Pinpoint the cell where the given text exists, returning its (X, Y) midpoint coordinate. 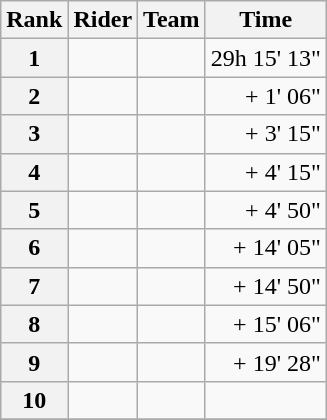
Team (172, 20)
+ 3' 15" (266, 134)
2 (34, 96)
+ 4' 50" (266, 210)
+ 19' 28" (266, 362)
+ 4' 15" (266, 172)
5 (34, 210)
+ 14' 50" (266, 286)
+ 15' 06" (266, 324)
Rank (34, 20)
Rider (103, 20)
6 (34, 248)
29h 15' 13" (266, 58)
Time (266, 20)
7 (34, 286)
10 (34, 400)
4 (34, 172)
3 (34, 134)
+ 1' 06" (266, 96)
1 (34, 58)
+ 14' 05" (266, 248)
8 (34, 324)
9 (34, 362)
